From the cell containing the given text, extract its center point as (x, y) coordinate. 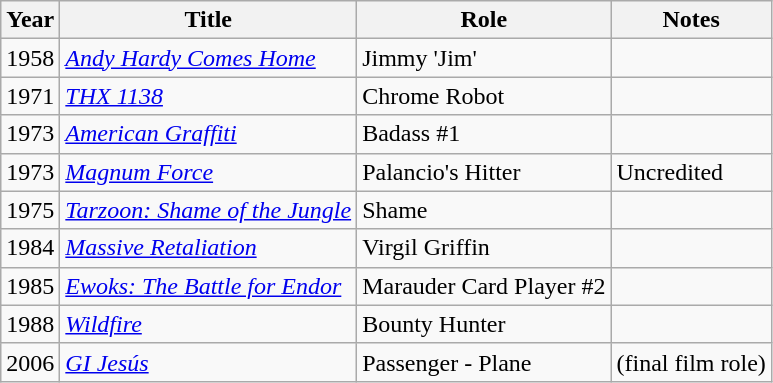
Andy Hardy Comes Home (208, 58)
GI Jesús (208, 362)
1958 (30, 58)
1971 (30, 96)
Tarzoon: Shame of the Jungle (208, 210)
Marauder Card Player #2 (484, 286)
(final film role) (691, 362)
Shame (484, 210)
Chrome Robot (484, 96)
1985 (30, 286)
Ewoks: The Battle for Endor (208, 286)
Jimmy 'Jim' (484, 58)
Badass #1 (484, 134)
THX 1138 (208, 96)
2006 (30, 362)
Passenger - Plane (484, 362)
Massive Retaliation (208, 248)
Title (208, 20)
Notes (691, 20)
Wildfire (208, 324)
Magnum Force (208, 172)
1988 (30, 324)
Palancio's Hitter (484, 172)
1984 (30, 248)
1975 (30, 210)
Role (484, 20)
Year (30, 20)
Uncredited (691, 172)
American Graffiti (208, 134)
Bounty Hunter (484, 324)
Virgil Griffin (484, 248)
